Identify which cell holds the provided text, then report its [X, Y] central coordinate. 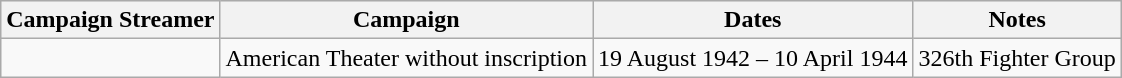
Notes [1017, 20]
American Theater without inscription [406, 58]
Campaign [406, 20]
Dates [753, 20]
326th Fighter Group [1017, 58]
Campaign Streamer [110, 20]
19 August 1942 – 10 April 1944 [753, 58]
